Detect which cell encompasses the target text, then output its (x, y) center coordinate. 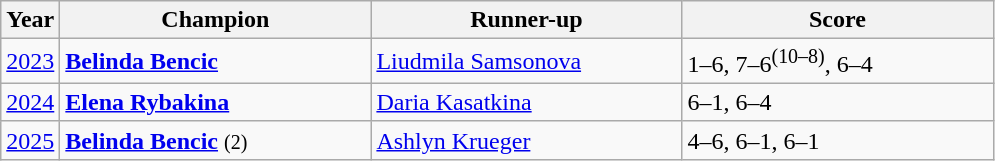
6–1, 6–4 (838, 102)
Belinda Bencic (2) (216, 140)
Elena Rybakina (216, 102)
Runner-up (526, 20)
Liudmila Samsonova (526, 62)
2024 (30, 102)
Belinda Bencic (216, 62)
2025 (30, 140)
Ashlyn Krueger (526, 140)
4–6, 6–1, 6–1 (838, 140)
Daria Kasatkina (526, 102)
Year (30, 20)
Champion (216, 20)
Score (838, 20)
1–6, 7–6(10–8), 6–4 (838, 62)
2023 (30, 62)
